Locate the cell with the specified text and output its (x, y) center coordinate. 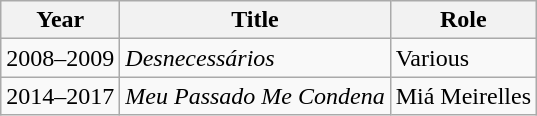
Year (60, 20)
2014–2017 (60, 96)
Various (463, 58)
Miá Meirelles (463, 96)
Title (255, 20)
Desnecessários (255, 58)
2008–2009 (60, 58)
Role (463, 20)
Meu Passado Me Condena (255, 96)
